Return the [x, y] coordinate for the center point of the cell that contains the specified text.  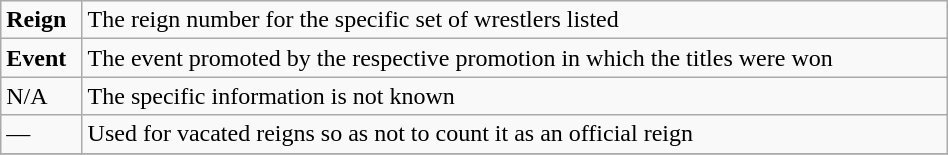
Used for vacated reigns so as not to count it as an official reign [514, 134]
N/A [42, 96]
Event [42, 58]
Reign [42, 20]
— [42, 134]
The event promoted by the respective promotion in which the titles were won [514, 58]
The specific information is not known [514, 96]
The reign number for the specific set of wrestlers listed [514, 20]
